Return (X, Y) of the center of cell containing provided text 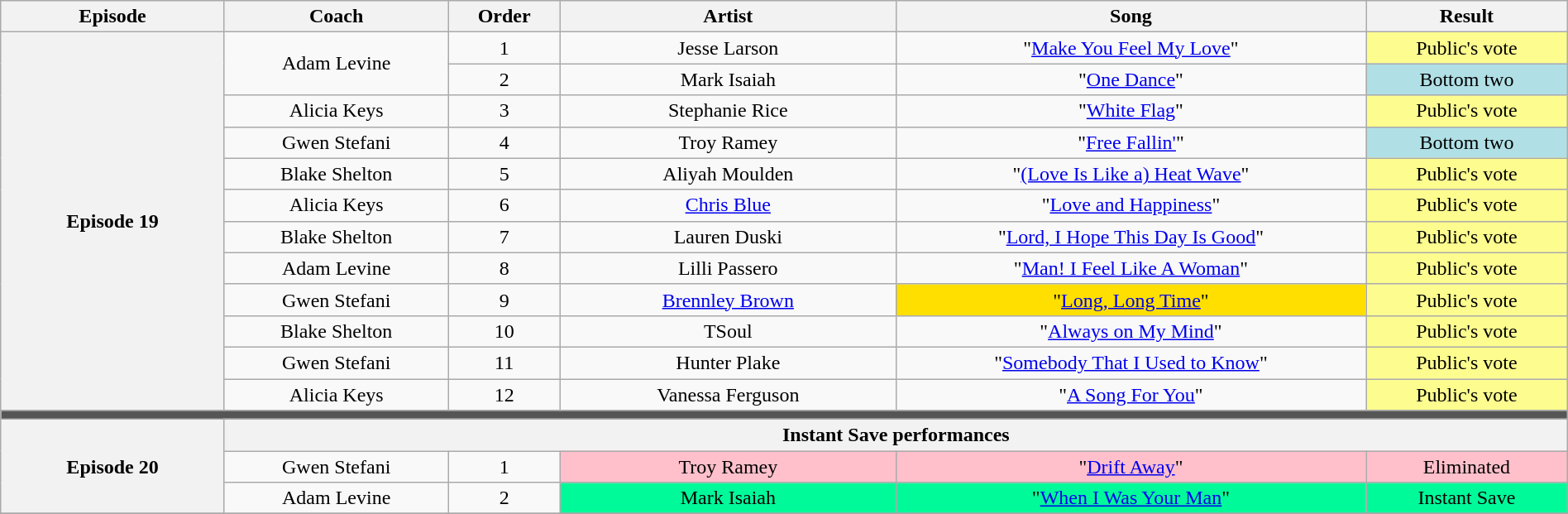
4 (504, 142)
Brennley Brown (728, 300)
5 (504, 174)
Episode 20 (112, 467)
"Somebody That I Used to Know" (1131, 363)
"Long, Long Time" (1131, 300)
"(Love Is Like a) Heat Wave" (1131, 174)
Episode 19 (112, 222)
Eliminated (1467, 467)
Instant Save (1467, 498)
"Man! I Feel Like A Woman" (1131, 268)
"White Flag" (1131, 111)
"One Dance" (1131, 79)
Order (504, 17)
8 (504, 268)
"A Song For You" (1131, 395)
"Make You Feel My Love" (1131, 48)
"Drift Away" (1131, 467)
Chris Blue (728, 205)
9 (504, 300)
12 (504, 395)
Song (1131, 17)
Jesse Larson (728, 48)
Artist (728, 17)
3 (504, 111)
Hunter Plake (728, 363)
Aliyah Moulden (728, 174)
7 (504, 237)
6 (504, 205)
TSoul (728, 331)
10 (504, 331)
Result (1467, 17)
Episode (112, 17)
Lauren Duski (728, 237)
"Free Fallin'" (1131, 142)
"Love and Happiness" (1131, 205)
Vanessa Ferguson (728, 395)
"Lord, I Hope This Day Is Good" (1131, 237)
Stephanie Rice (728, 111)
Instant Save performances (896, 435)
11 (504, 363)
"Always on My Mind" (1131, 331)
Lilli Passero (728, 268)
Coach (336, 17)
"When I Was Your Man" (1131, 498)
